Scan for the cell matching the given text and deliver its [X, Y] coordinate at center. 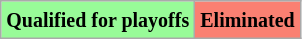
Eliminated [248, 20]
Qualified for playoffs [98, 20]
